Find where the given text appears and provide that cell's center as (X, Y) coordinate. 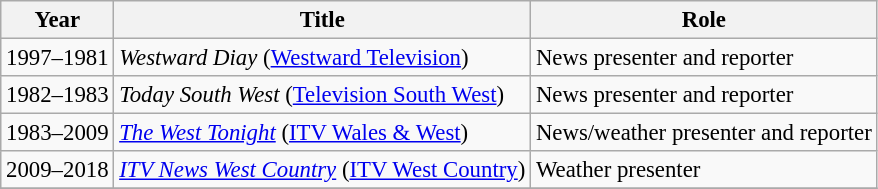
Weather presenter (704, 170)
The West Tonight (ITV Wales & West) (322, 133)
Today South West (Television South West) (322, 95)
Title (322, 20)
ITV News West Country (ITV West Country) (322, 170)
Role (704, 20)
Westward Diay (Westward Television) (322, 58)
News/weather presenter and reporter (704, 133)
Year (58, 20)
1997–1981 (58, 58)
1982–1983 (58, 95)
1983–2009 (58, 133)
2009–2018 (58, 170)
